Detect which cell encompasses the target text, then output its (X, Y) center coordinate. 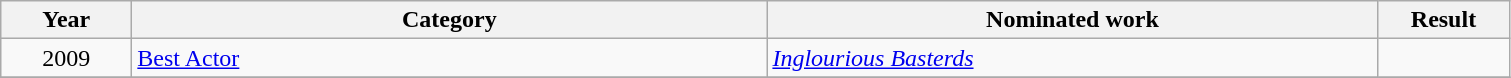
Result (1444, 20)
Year (66, 20)
2009 (66, 58)
Category (450, 20)
Nominated work (1072, 20)
Inglourious Basterds (1072, 58)
Best Actor (450, 58)
